Determine the [x, y] coordinate at the center of the cell enclosing the given text.  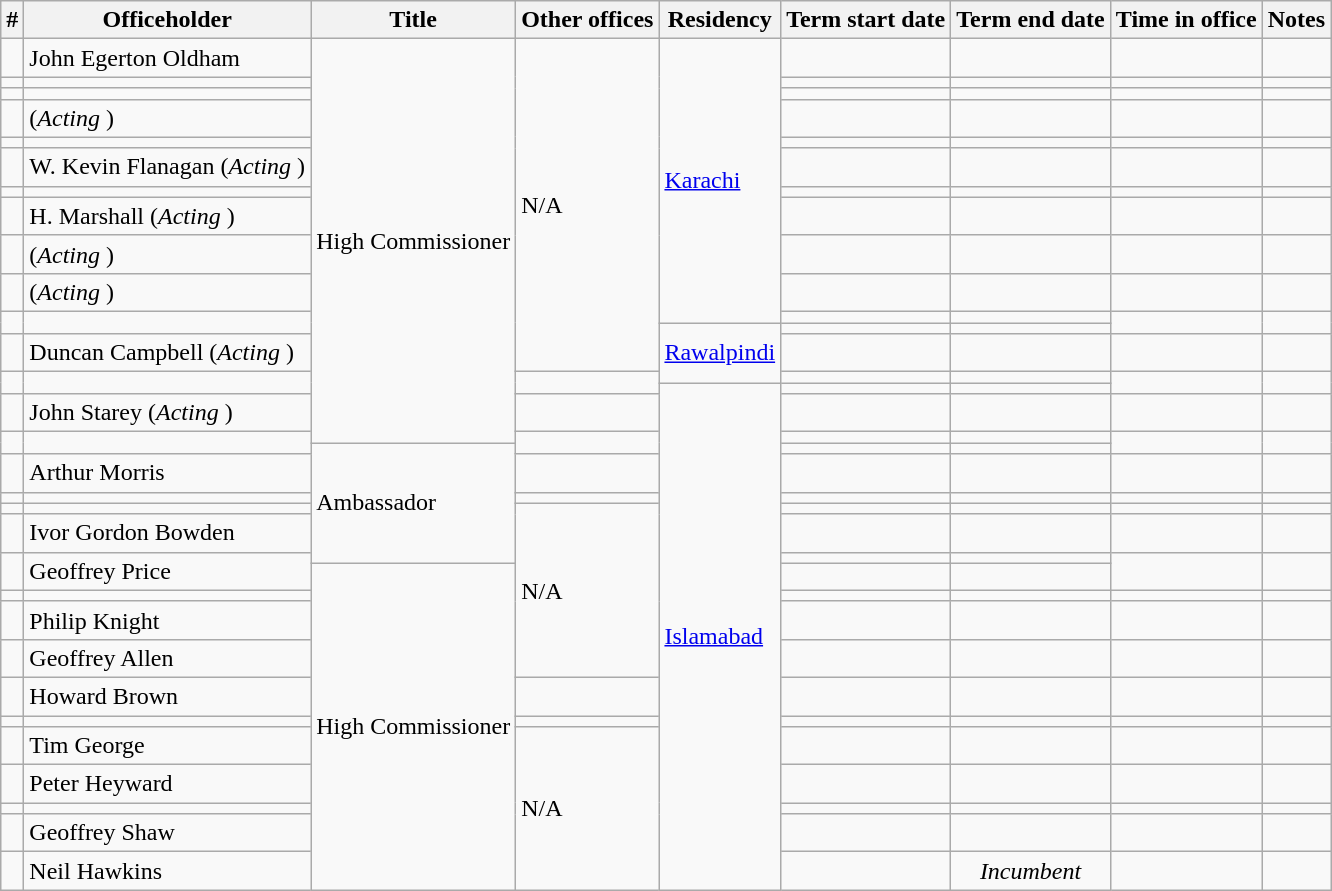
Geoffrey Allen [168, 658]
John Starey (Acting ) [168, 413]
Howard Brown [168, 696]
Geoffrey Price [168, 571]
Karachi [720, 181]
Title [414, 20]
Officeholder [168, 20]
Philip Knight [168, 620]
Duncan Campbell (Acting ) [168, 353]
Incumbent [1031, 871]
Other offices [588, 20]
# [12, 20]
Geoffrey Shaw [168, 833]
Term start date [866, 20]
Islamabad [720, 636]
W. Kevin Flanagan (Acting ) [168, 167]
Rawalpindi [720, 352]
Ambassador [414, 503]
Notes [1296, 20]
Residency [720, 20]
John Egerton Oldham [168, 58]
Arthur Morris [168, 473]
Time in office [1186, 20]
Term end date [1031, 20]
Ivor Gordon Bowden [168, 533]
Tim George [168, 746]
Neil Hawkins [168, 871]
Peter Heyward [168, 784]
H. Marshall (Acting ) [168, 216]
